From the cell containing the given text, extract its center point as [x, y] coordinate. 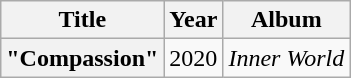
Album [286, 20]
"Compassion" [82, 58]
2020 [194, 58]
Title [82, 20]
Year [194, 20]
Inner World [286, 58]
